Scan for the cell matching the given text and deliver its (x, y) coordinate at center. 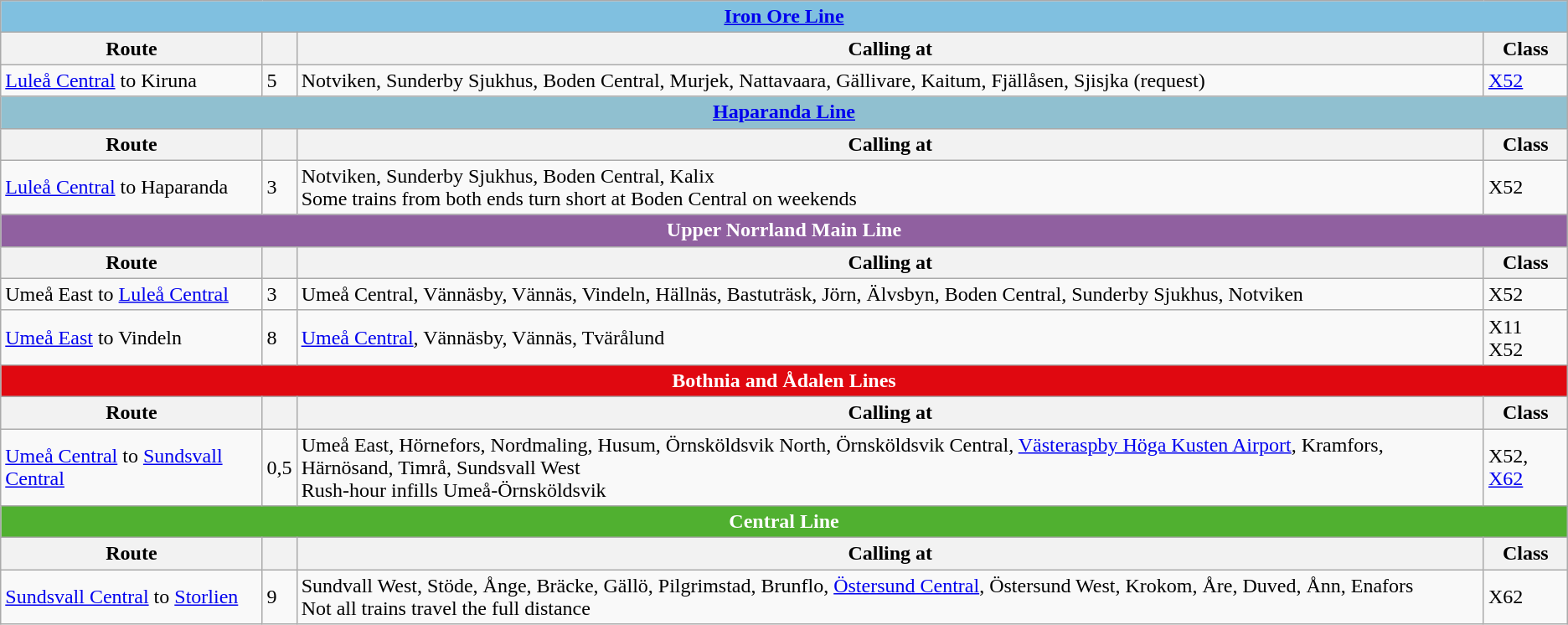
Central Line (784, 522)
Iron Ore Line (784, 17)
Umeå East to Vindeln (132, 337)
0,5 (280, 467)
9 (280, 597)
Upper Norrland Main Line (784, 230)
X62 (1525, 597)
Umeå Central, Vännäsby, Vännäs, Vindeln, Hällnäs, Bastuträsk, Jörn, Älvsbyn, Boden Central, Sunderby Sjukhus, Notviken (890, 294)
Haparanda Line (784, 112)
8 (280, 337)
Umeå East to Luleå Central (132, 294)
Bothnia and Ådalen Lines (784, 380)
5 (280, 80)
Sundsvall Central to Storlien (132, 597)
Luleå Central to Haparanda (132, 188)
Notviken, Sunderby Sjukhus, Boden Central, KalixSome trains from both ends turn short at Boden Central on weekends (890, 188)
Notviken, Sunderby Sjukhus, Boden Central, Murjek, Nattavaara, Gällivare, Kaitum, Fjällåsen, Sjisjka (request) (890, 80)
Umeå Central, Vännäsby, Vännäs, Tvärålund (890, 337)
X11X52 (1525, 337)
Umeå Central to Sundsvall Central (132, 467)
X52, X62 (1525, 467)
Luleå Central to Kiruna (132, 80)
